Identify which cell holds the provided text, then report its [x, y] central coordinate. 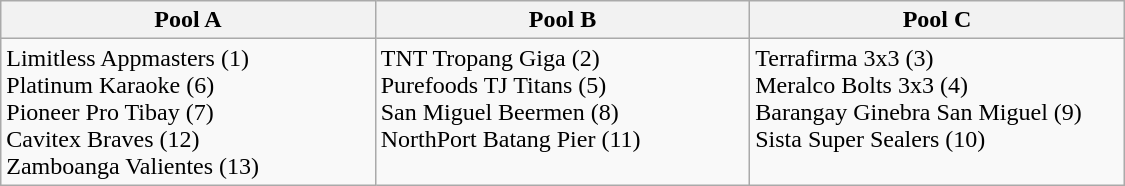
Pool A [188, 20]
Terrafirma 3x3 (3) Meralco Bolts 3x3 (4) Barangay Ginebra San Miguel (9) Sista Super Sealers (10) [938, 112]
Limitless Appmasters (1) Platinum Karaoke (6) Pioneer Pro Tibay (7) Cavitex Braves (12) Zamboanga Valientes (13) [188, 112]
Pool C [938, 20]
TNT Tropang Giga (2) Purefoods TJ Titans (5) San Miguel Beermen (8) NorthPort Batang Pier (11) [562, 112]
Pool B [562, 20]
